From the cell containing the given text, extract its center point as (X, Y) coordinate. 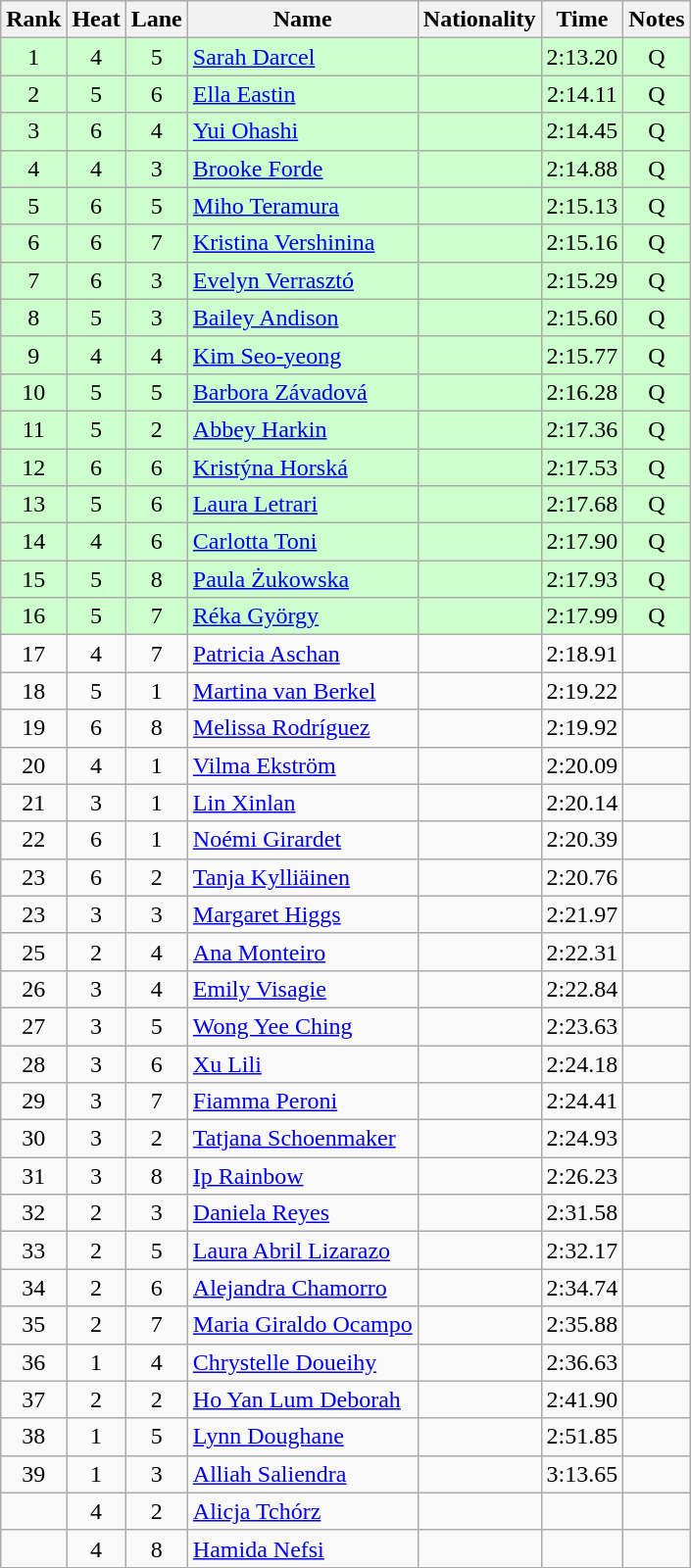
Ella Eastin (302, 94)
34 (33, 1288)
2:14.45 (582, 131)
Ip Rainbow (302, 1176)
29 (33, 1102)
Fiamma Peroni (302, 1102)
Hamida Nefsi (302, 1548)
Ana Monteiro (302, 952)
Sarah Darcel (302, 57)
Chrystelle Doueihy (302, 1362)
Réka György (302, 616)
Kristina Vershinina (302, 243)
Bailey Andison (302, 318)
2:19.22 (582, 691)
Heat (96, 20)
35 (33, 1325)
28 (33, 1063)
Alejandra Chamorro (302, 1288)
2:20.39 (582, 840)
Melissa Rodríguez (302, 728)
2:17.90 (582, 542)
Margaret Higgs (302, 914)
Alicja Tchórz (302, 1511)
37 (33, 1399)
2:14.88 (582, 169)
Brooke Forde (302, 169)
2:24.93 (582, 1139)
10 (33, 392)
Emily Visagie (302, 989)
2:16.28 (582, 392)
Maria Giraldo Ocampo (302, 1325)
2:32.17 (582, 1250)
Kristýna Horská (302, 467)
36 (33, 1362)
Notes (657, 20)
Miho Teramura (302, 206)
Rank (33, 20)
2:17.68 (582, 505)
25 (33, 952)
2:20.09 (582, 765)
30 (33, 1139)
2:51.85 (582, 1437)
12 (33, 467)
Lynn Doughane (302, 1437)
2:23.63 (582, 1026)
2:18.91 (582, 654)
2:17.36 (582, 429)
19 (33, 728)
27 (33, 1026)
2:17.53 (582, 467)
Time (582, 20)
Lane (157, 20)
2:24.18 (582, 1063)
9 (33, 355)
3:13.65 (582, 1474)
2:15.13 (582, 206)
2:14.11 (582, 94)
Name (302, 20)
33 (33, 1250)
2:15.77 (582, 355)
Tatjana Schoenmaker (302, 1139)
26 (33, 989)
15 (33, 579)
2:21.97 (582, 914)
2:36.63 (582, 1362)
39 (33, 1474)
Laura Abril Lizarazo (302, 1250)
Noémi Girardet (302, 840)
32 (33, 1213)
Patricia Aschan (302, 654)
2:19.92 (582, 728)
Tanja Kylliäinen (302, 877)
2:41.90 (582, 1399)
Alliah Saliendra (302, 1474)
2:17.99 (582, 616)
2:15.29 (582, 280)
Daniela Reyes (302, 1213)
2:17.93 (582, 579)
Martina van Berkel (302, 691)
Barbora Závadová (302, 392)
Nationality (479, 20)
Carlotta Toni (302, 542)
2:20.76 (582, 877)
Laura Letrari (302, 505)
Wong Yee Ching (302, 1026)
Evelyn Verrasztó (302, 280)
2:22.84 (582, 989)
2:15.16 (582, 243)
Yui Ohashi (302, 131)
22 (33, 840)
13 (33, 505)
16 (33, 616)
18 (33, 691)
Lin Xinlan (302, 803)
2:31.58 (582, 1213)
21 (33, 803)
2:34.74 (582, 1288)
17 (33, 654)
Xu Lili (302, 1063)
2:35.88 (582, 1325)
31 (33, 1176)
Abbey Harkin (302, 429)
Vilma Ekström (302, 765)
Kim Seo-yeong (302, 355)
Ho Yan Lum Deborah (302, 1399)
11 (33, 429)
2:15.60 (582, 318)
Paula Żukowska (302, 579)
2:20.14 (582, 803)
2:13.20 (582, 57)
2:26.23 (582, 1176)
14 (33, 542)
38 (33, 1437)
20 (33, 765)
2:24.41 (582, 1102)
2:22.31 (582, 952)
